Pinpoint the cell where the given text exists, returning its [x, y] midpoint coordinate. 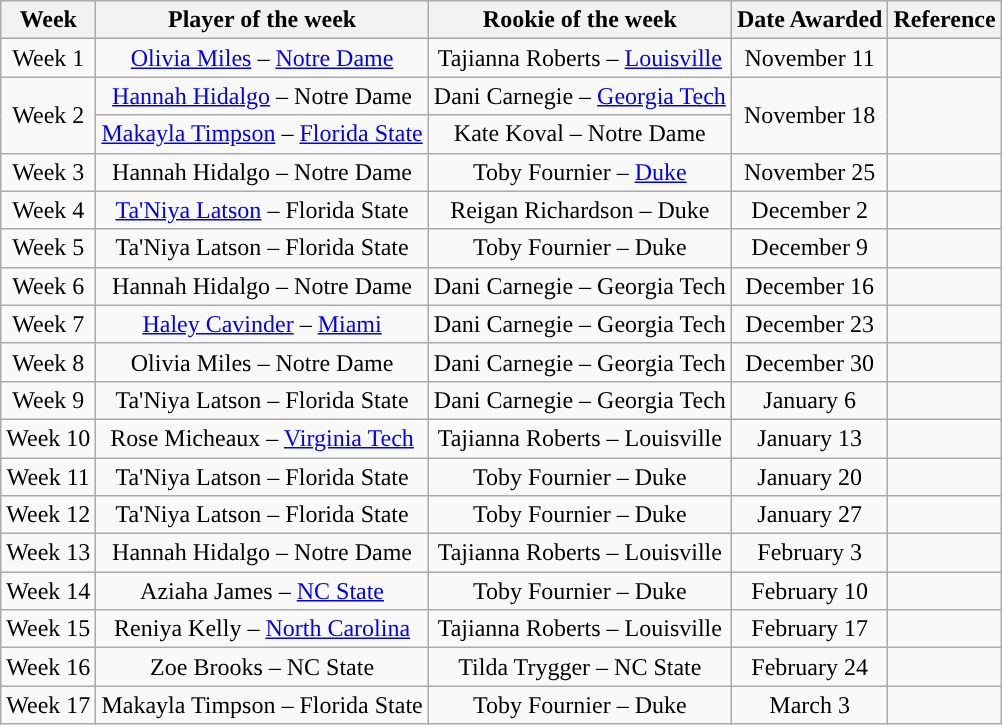
Reniya Kelly – North Carolina [262, 629]
Week [48, 20]
Reigan Richardson – Duke [580, 210]
Aziaha James – NC State [262, 591]
Rookie of the week [580, 20]
Week 6 [48, 286]
Week 1 [48, 58]
Week 17 [48, 705]
December 23 [810, 324]
Week 16 [48, 667]
December 30 [810, 362]
Week 2 [48, 115]
March 3 [810, 705]
February 17 [810, 629]
Week 7 [48, 324]
Haley Cavinder – Miami [262, 324]
Player of the week [262, 20]
Tilda Trygger – NC State [580, 667]
Week 9 [48, 400]
January 20 [810, 477]
Week 13 [48, 553]
Week 10 [48, 438]
December 2 [810, 210]
January 6 [810, 400]
Week 12 [48, 515]
Week 4 [48, 210]
Week 3 [48, 172]
December 16 [810, 286]
Date Awarded [810, 20]
Week 5 [48, 248]
Reference [944, 20]
Week 8 [48, 362]
November 11 [810, 58]
December 9 [810, 248]
November 18 [810, 115]
Week 15 [48, 629]
January 27 [810, 515]
Week 11 [48, 477]
February 10 [810, 591]
Rose Micheaux – Virginia Tech [262, 438]
January 13 [810, 438]
November 25 [810, 172]
February 3 [810, 553]
Week 14 [48, 591]
February 24 [810, 667]
Kate Koval – Notre Dame [580, 134]
Zoe Brooks – NC State [262, 667]
